Find where the given text appears and provide that cell's center as [x, y] coordinate. 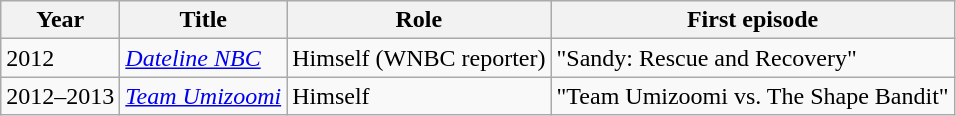
2012 [60, 58]
2012–2013 [60, 96]
"Team Umizoomi vs. The Shape Bandit" [752, 96]
Title [204, 20]
First episode [752, 20]
Team Umizoomi [204, 96]
"Sandy: Rescue and Recovery" [752, 58]
Dateline NBC [204, 58]
Himself (WNBC reporter) [419, 58]
Himself [419, 96]
Year [60, 20]
Role [419, 20]
